Find where the given text appears and provide that cell's center as (X, Y) coordinate. 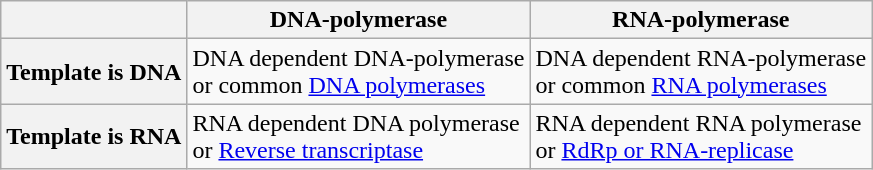
RNA-polymerase (701, 20)
DNA dependent RNA-polymerase or common RNA polymerases (701, 72)
Template is DNA (94, 72)
RNA dependent RNA polymerase or RdRp or RNA-replicase (701, 136)
RNA dependent DNA polymerase or Reverse transcriptase (358, 136)
DNA dependent DNA-polymerase or common DNA polymerases (358, 72)
Template is RNA (94, 136)
DNA-polymerase (358, 20)
